Locate the cell with the specified text and output its [x, y] center coordinate. 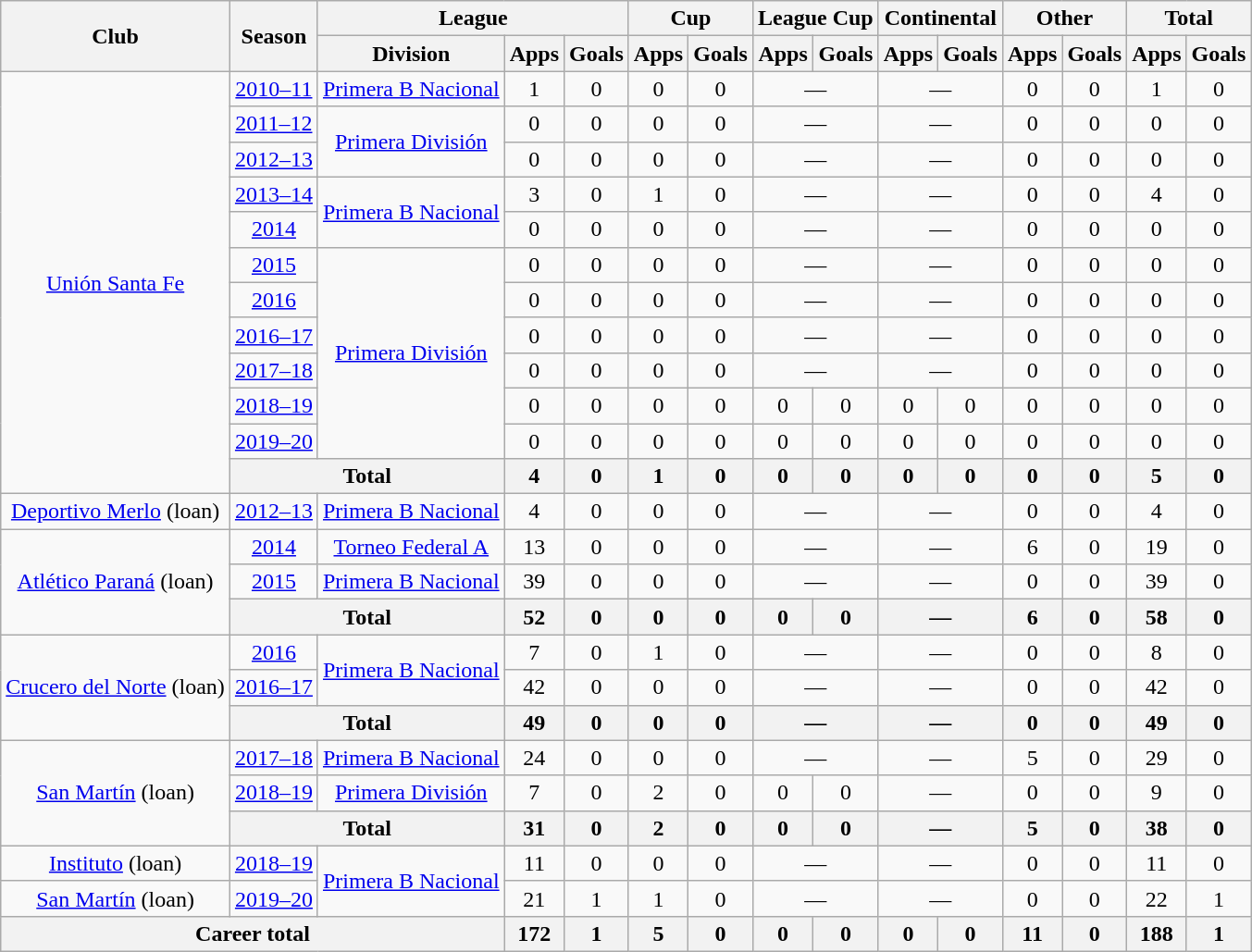
38 [1157, 828]
2013–14 [274, 194]
58 [1157, 617]
Cup [690, 19]
2011–12 [274, 124]
League Cup [815, 19]
52 [534, 617]
3 [534, 194]
24 [534, 758]
Instituto (loan) [116, 863]
31 [534, 828]
172 [534, 933]
13 [534, 547]
Season [274, 36]
188 [1157, 933]
Crucero del Norte (loan) [116, 687]
9 [1157, 793]
2010–11 [274, 89]
19 [1157, 547]
29 [1157, 758]
Atlético Paraná (loan) [116, 582]
22 [1157, 898]
Deportivo Merlo (loan) [116, 512]
Club [116, 36]
Career total [253, 933]
Continental [940, 19]
21 [534, 898]
League [473, 19]
Unión Santa Fe [116, 283]
Other [1064, 19]
8 [1157, 652]
Torneo Federal A [411, 547]
Division [411, 54]
